For the text-containing cell, return its midpoint in [x, y] coordinate format. 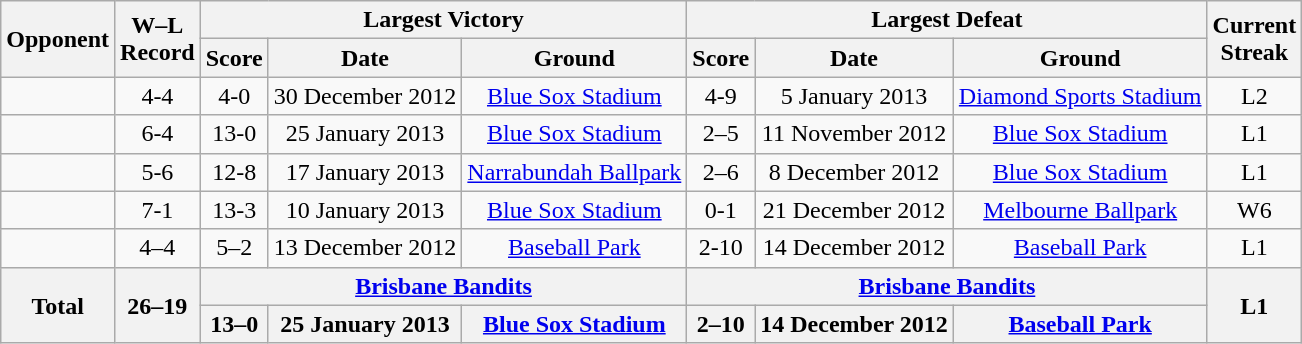
4-9 [721, 96]
5-6 [158, 172]
21 December 2012 [854, 210]
13 December 2012 [365, 248]
30 December 2012 [365, 96]
Largest Defeat [947, 20]
11 November 2012 [854, 134]
8 December 2012 [854, 172]
Largest Victory [444, 20]
0-1 [721, 210]
W–LRecord [158, 39]
Opponent [58, 39]
13-3 [234, 210]
5 January 2013 [854, 96]
6-4 [158, 134]
10 January 2013 [365, 210]
26–19 [158, 305]
2-10 [721, 248]
2–6 [721, 172]
Narrabundah Ballpark [574, 172]
Diamond Sports Stadium [1080, 96]
Melbourne Ballpark [1080, 210]
L2 [1254, 96]
2–5 [721, 134]
4-4 [158, 96]
13–0 [234, 324]
CurrentStreak [1254, 39]
7-1 [158, 210]
13-0 [234, 134]
2–10 [721, 324]
17 January 2013 [365, 172]
12-8 [234, 172]
4–4 [158, 248]
W6 [1254, 210]
5–2 [234, 248]
Total [58, 305]
4-0 [234, 96]
